Locate the cell with the specified text and output its [X, Y] center coordinate. 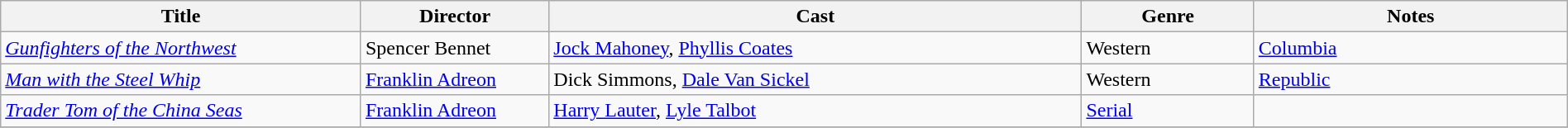
Trader Tom of the China Seas [181, 111]
Cast [815, 17]
Columbia [1411, 48]
Director [455, 17]
Republic [1411, 79]
Harry Lauter, Lyle Talbot [815, 111]
Gunfighters of the Northwest [181, 48]
Man with the Steel Whip [181, 79]
Serial [1168, 111]
Notes [1411, 17]
Spencer Bennet [455, 48]
Jock Mahoney, Phyllis Coates [815, 48]
Title [181, 17]
Dick Simmons, Dale Van Sickel [815, 79]
Genre [1168, 17]
